Extract the [X, Y] coordinate from the center of the cell holding the provided text.  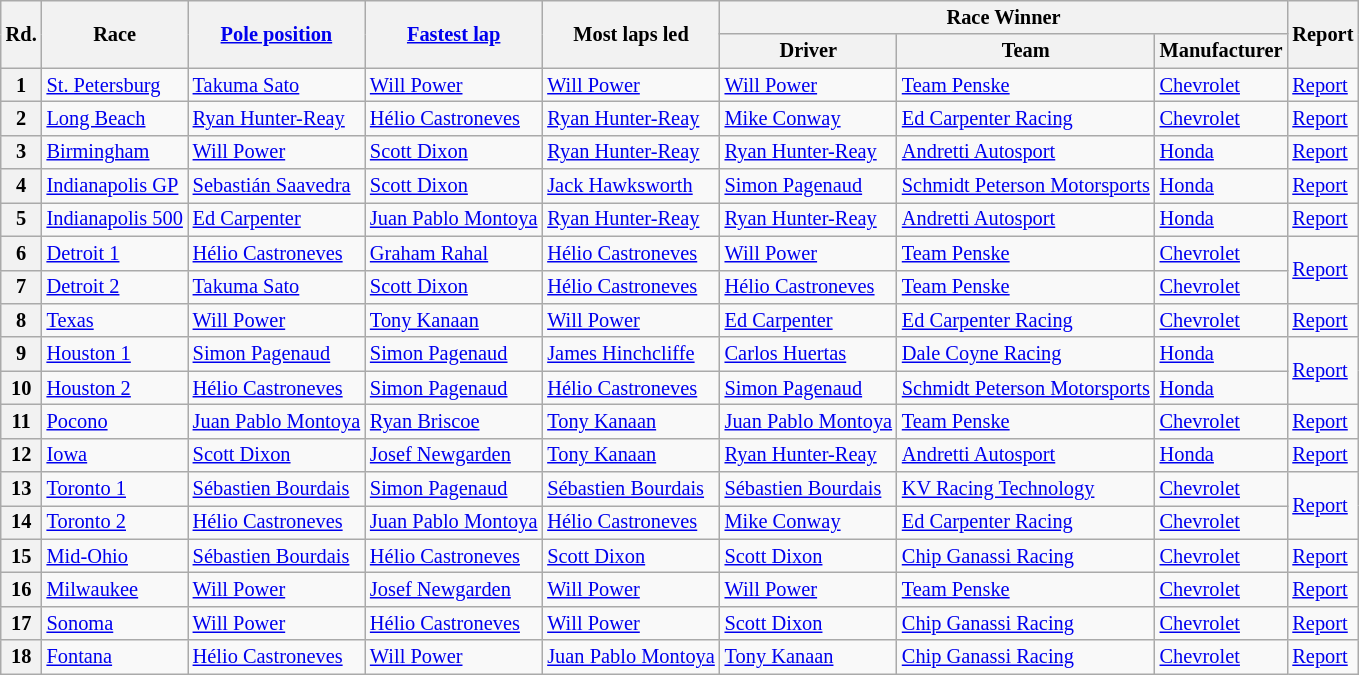
Texas [115, 320]
Sebastián Saavedra [276, 186]
Pole position [276, 34]
Carlos Huertas [808, 354]
Most laps led [630, 34]
Mid-Ohio [115, 556]
Indianapolis GP [115, 186]
14 [22, 522]
12 [22, 455]
Race Winner [1004, 17]
13 [22, 489]
Detroit 2 [115, 287]
Jack Hawksworth [630, 186]
Toronto 1 [115, 489]
Driver [808, 51]
Indianapolis 500 [115, 219]
Team [1026, 51]
James Hinchcliffe [630, 354]
Fastest lap [454, 34]
Sonoma [115, 623]
St. Petersburg [115, 85]
Graham Rahal [454, 253]
5 [22, 219]
1 [22, 85]
11 [22, 421]
Ryan Briscoe [454, 421]
Houston 1 [115, 354]
KV Racing Technology [1026, 489]
4 [22, 186]
3 [22, 152]
8 [22, 320]
Fontana [115, 657]
6 [22, 253]
Long Beach [115, 118]
Toronto 2 [115, 522]
Detroit 1 [115, 253]
Milwaukee [115, 589]
Dale Coyne Racing [1026, 354]
Birmingham [115, 152]
7 [22, 287]
Rd. [22, 34]
2 [22, 118]
17 [22, 623]
15 [22, 556]
Houston 2 [115, 388]
Pocono [115, 421]
18 [22, 657]
Race [115, 34]
16 [22, 589]
10 [22, 388]
Manufacturer [1222, 51]
9 [22, 354]
Iowa [115, 455]
